Pinpoint the cell where the given text exists, returning its (x, y) midpoint coordinate. 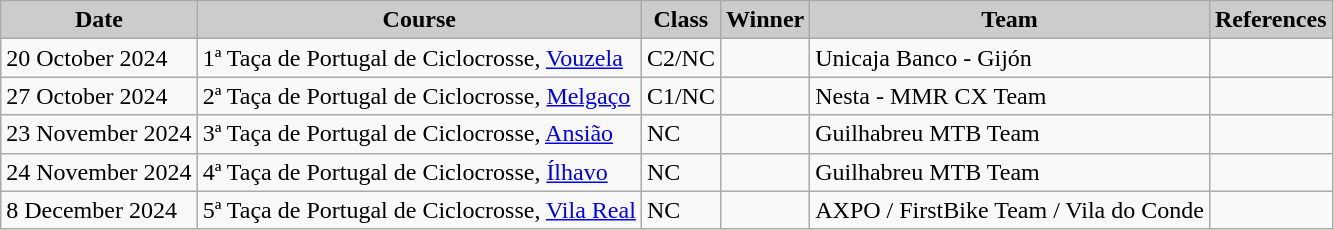
Unicaja Banco - Gijón (1010, 58)
Date (99, 20)
C1/NC (680, 96)
23 November 2024 (99, 134)
C2/NC (680, 58)
Team (1010, 20)
5ª Taça de Portugal de Ciclocrosse, Vila Real (419, 210)
Class (680, 20)
27 October 2024 (99, 96)
Course (419, 20)
References (1270, 20)
2ª Taça de Portugal de Ciclocrosse, Melgaço (419, 96)
3ª Taça de Portugal de Ciclocrosse, Ansião (419, 134)
Winner (764, 20)
24 November 2024 (99, 172)
20 October 2024 (99, 58)
Nesta - MMR CX Team (1010, 96)
8 December 2024 (99, 210)
4ª Taça de Portugal de Ciclocrosse, Ílhavo (419, 172)
AXPO / FirstBike Team / Vila do Conde (1010, 210)
1ª Taça de Portugal de Ciclocrosse, Vouzela (419, 58)
